Pinpoint the cell where the given text exists, returning its (X, Y) midpoint coordinate. 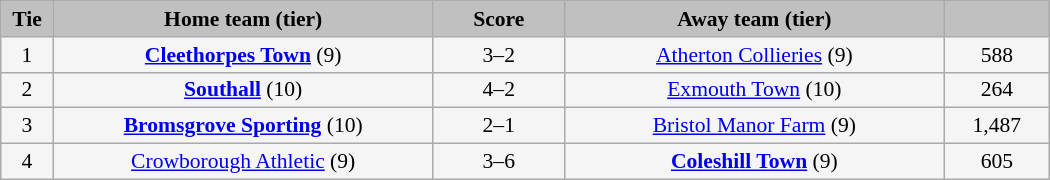
Atherton Collieries (9) (754, 55)
Coleshill Town (9) (754, 162)
Cleethorpes Town (9) (243, 55)
1 (27, 55)
Tie (27, 19)
Crowborough Athletic (9) (243, 162)
Southall (10) (243, 90)
Away team (tier) (754, 19)
588 (996, 55)
1,487 (996, 126)
3–6 (498, 162)
264 (996, 90)
Score (498, 19)
4 (27, 162)
2 (27, 90)
3–2 (498, 55)
Exmouth Town (10) (754, 90)
3 (27, 126)
605 (996, 162)
Bromsgrove Sporting (10) (243, 126)
Home team (tier) (243, 19)
Bristol Manor Farm (9) (754, 126)
2–1 (498, 126)
4–2 (498, 90)
